Determine the (x, y) coordinate at the center of the cell enclosing the given text.  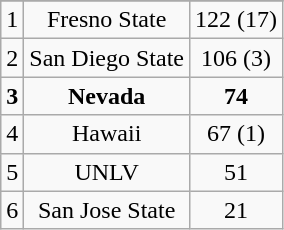
3 (12, 96)
5 (12, 172)
106 (3) (236, 58)
San Jose State (107, 210)
21 (236, 210)
74 (236, 96)
San Diego State (107, 58)
Hawaii (107, 134)
51 (236, 172)
6 (12, 210)
67 (1) (236, 134)
UNLV (107, 172)
122 (17) (236, 20)
Fresno State (107, 20)
4 (12, 134)
Nevada (107, 96)
2 (12, 58)
1 (12, 20)
